Provide the (x, y) coordinate of the cell's center where the given text is located.  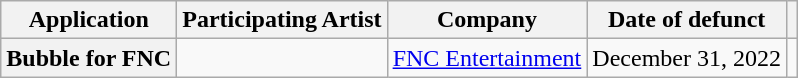
Date of defunct (687, 20)
Participating Artist (282, 20)
December 31, 2022 (687, 58)
Application (89, 20)
Bubble for FNC (89, 58)
FNC Entertainment (487, 58)
Company (487, 20)
